Scan for the cell matching the given text and deliver its (x, y) coordinate at center. 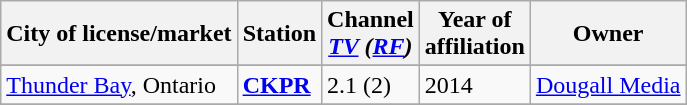
Owner (608, 34)
Year ofaffiliation (474, 34)
City of license/market (119, 34)
ChannelTV (RF) (371, 34)
2014 (474, 85)
Thunder Bay, Ontario (119, 85)
Station (279, 34)
CKPR (279, 85)
Dougall Media (608, 85)
2.1 (2) (371, 85)
